Return [X, Y] of the center of cell containing provided text 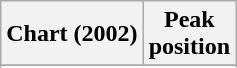
Chart (2002) [72, 34]
Peakposition [189, 34]
